Search for the cell housing the specified text and yield its (x, y) center coordinate. 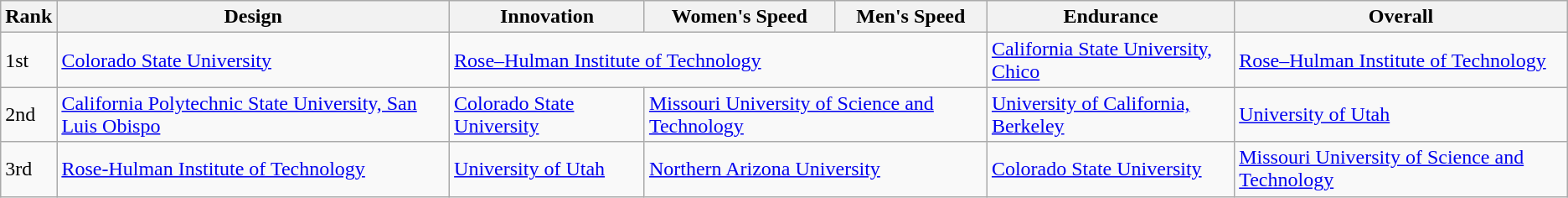
Rose-Hulman Institute of Technology (253, 169)
3rd (28, 169)
Men's Speed (910, 17)
Rank (28, 17)
Overall (1401, 17)
Endurance (1111, 17)
Design (253, 17)
California State University, Chico (1111, 60)
California Polytechnic State University, San Luis Obispo (253, 114)
Innovation (548, 17)
2nd (28, 114)
1st (28, 60)
University of California, Berkeley (1111, 114)
Women's Speed (739, 17)
Northern Arizona University (816, 169)
